For the text-containing cell, return its midpoint in [x, y] coordinate format. 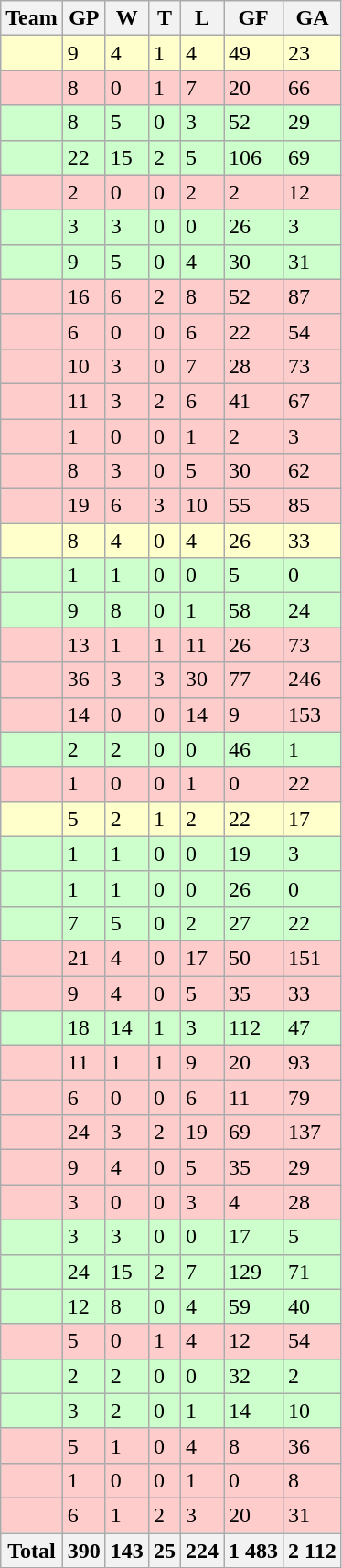
93 [313, 1063]
13 [84, 645]
41 [254, 401]
55 [254, 506]
GF [254, 18]
2 112 [313, 1551]
67 [313, 401]
390 [84, 1551]
46 [254, 749]
GP [84, 18]
23 [313, 53]
129 [254, 1272]
32 [254, 1376]
85 [313, 506]
153 [313, 714]
77 [254, 680]
58 [254, 610]
151 [313, 958]
62 [313, 471]
W [126, 18]
50 [254, 958]
Team [32, 18]
224 [201, 1551]
18 [84, 1028]
49 [254, 53]
246 [313, 680]
16 [84, 296]
47 [313, 1028]
106 [254, 157]
Total [32, 1551]
79 [313, 1098]
87 [313, 296]
112 [254, 1028]
L [201, 18]
T [165, 18]
27 [254, 923]
143 [126, 1551]
21 [84, 958]
137 [313, 1133]
71 [313, 1272]
1 483 [254, 1551]
66 [313, 88]
40 [313, 1306]
GA [313, 18]
59 [254, 1306]
25 [165, 1551]
